Extract the [x, y] coordinate from the center of the cell holding the provided text.  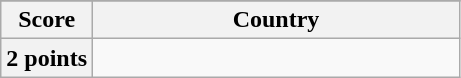
Country [276, 20]
Score [47, 20]
2 points [47, 58]
